For the text-containing cell, return its midpoint in (X, Y) coordinate format. 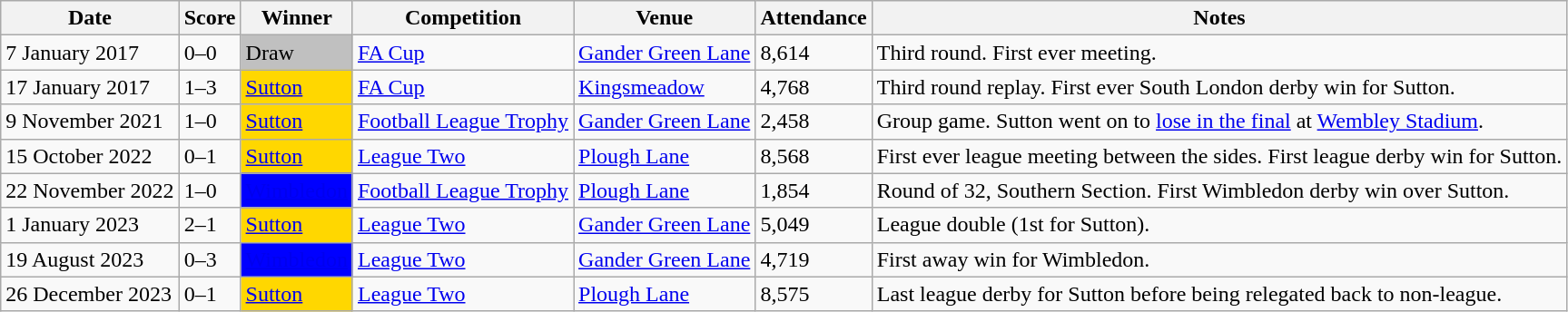
26 December 2023 (90, 294)
8,614 (814, 53)
League double (1st for Sutton). (1219, 225)
Attendance (814, 18)
2–1 (210, 225)
Competition (463, 18)
8,568 (814, 156)
Kingsmeadow (665, 87)
19 August 2023 (90, 259)
0–0 (210, 53)
7 January 2017 (90, 53)
9 November 2021 (90, 122)
Venue (665, 18)
Date (90, 18)
Round of 32, Southern Section. First Wimbledon derby win over Sutton. (1219, 190)
Notes (1219, 18)
1–3 (210, 87)
Third round. First ever meeting. (1219, 53)
0–3 (210, 259)
17 January 2017 (90, 87)
15 October 2022 (90, 156)
22 November 2022 (90, 190)
Third round replay. First ever South London derby win for Sutton. (1219, 87)
Winner (296, 18)
4,768 (814, 87)
8,575 (814, 294)
First ever league meeting between the sides. First league derby win for Sutton. (1219, 156)
4,719 (814, 259)
Score (210, 18)
1,854 (814, 190)
1 January 2023 (90, 225)
5,049 (814, 225)
Last league derby for Sutton before being relegated back to non-league. (1219, 294)
Draw (296, 53)
2,458 (814, 122)
First away win for Wimbledon. (1219, 259)
Group game. Sutton went on to lose in the final at Wembley Stadium. (1219, 122)
